Locate the cell with the specified text and output its [x, y] center coordinate. 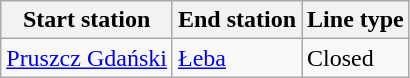
Start station [87, 20]
End station [236, 20]
Pruszcz Gdański [87, 58]
Line type [356, 20]
Closed [356, 58]
Łeba [236, 58]
